Find where the given text appears and provide that cell's center as [X, Y] coordinate. 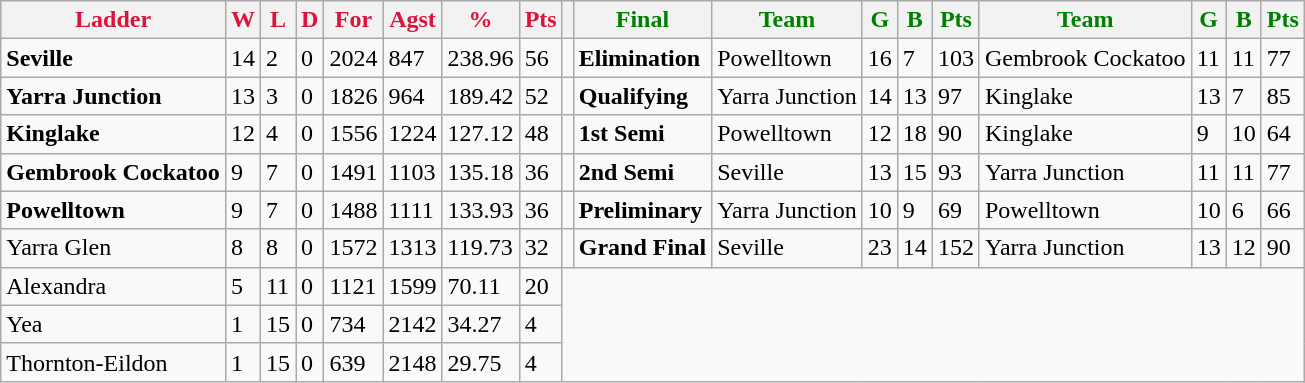
1491 [354, 172]
29.75 [480, 362]
20 [540, 286]
639 [354, 362]
847 [412, 58]
1826 [354, 96]
1556 [354, 134]
66 [1282, 210]
D [310, 20]
W [242, 20]
1111 [412, 210]
64 [1282, 134]
3 [278, 96]
2148 [412, 362]
16 [880, 58]
Preliminary [642, 210]
1121 [354, 286]
1313 [412, 248]
Qualifying [642, 96]
1103 [412, 172]
1st Semi [642, 134]
5 [242, 286]
Alexandra [114, 286]
56 [540, 58]
152 [956, 248]
127.12 [480, 134]
135.18 [480, 172]
18 [914, 134]
1599 [412, 286]
34.27 [480, 324]
2nd Semi [642, 172]
Yea [114, 324]
Ladder [114, 20]
32 [540, 248]
103 [956, 58]
48 [540, 134]
Agst [412, 20]
For [354, 20]
97 [956, 96]
2142 [412, 324]
93 [956, 172]
1224 [412, 134]
238.96 [480, 58]
52 [540, 96]
Yarra Glen [114, 248]
189.42 [480, 96]
6 [1244, 210]
119.73 [480, 248]
23 [880, 248]
133.93 [480, 210]
85 [1282, 96]
1572 [354, 248]
L [278, 20]
69 [956, 210]
Thornton-Eildon [114, 362]
Elimination [642, 58]
2 [278, 58]
734 [354, 324]
964 [412, 96]
2024 [354, 58]
Final [642, 20]
1488 [354, 210]
Grand Final [642, 248]
% [480, 20]
70.11 [480, 286]
